Search for the cell housing the specified text and yield its (X, Y) center coordinate. 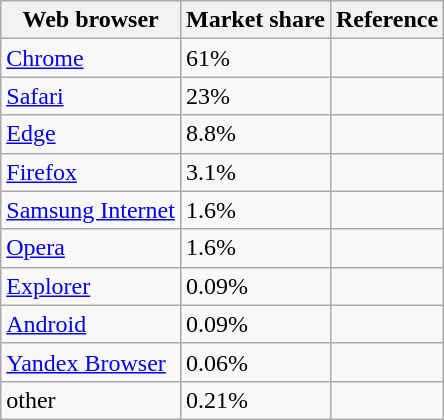
23% (255, 96)
Market share (255, 20)
Firefox (91, 172)
Yandex Browser (91, 362)
Samsung Internet (91, 210)
61% (255, 58)
8.8% (255, 134)
Edge (91, 134)
Explorer (91, 286)
0.06% (255, 362)
3.1% (255, 172)
Safari (91, 96)
Reference (386, 20)
0.21% (255, 400)
Web browser (91, 20)
Opera (91, 248)
Android (91, 324)
Chrome (91, 58)
other (91, 400)
